For the text-containing cell, return its midpoint in [X, Y] coordinate format. 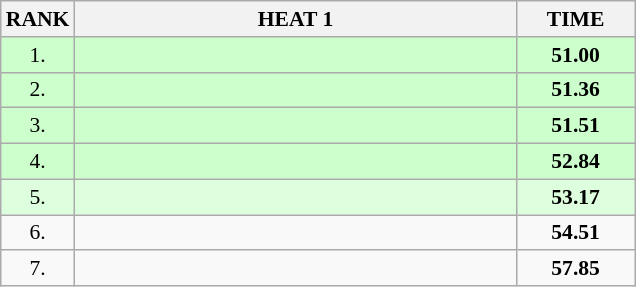
51.00 [576, 55]
TIME [576, 19]
54.51 [576, 233]
57.85 [576, 269]
7. [38, 269]
HEAT 1 [295, 19]
3. [38, 126]
51.51 [576, 126]
52.84 [576, 162]
51.36 [576, 90]
1. [38, 55]
2. [38, 90]
53.17 [576, 197]
6. [38, 233]
4. [38, 162]
5. [38, 197]
RANK [38, 19]
